Search for the cell housing the specified text and yield its [X, Y] center coordinate. 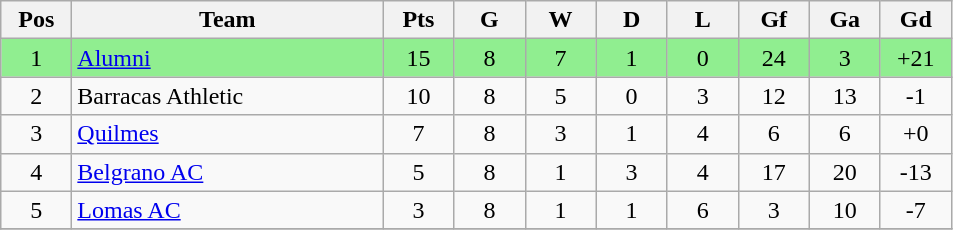
Pts [418, 20]
12 [774, 96]
Gf [774, 20]
17 [774, 172]
Pos [36, 20]
20 [844, 172]
-7 [916, 210]
Ga [844, 20]
13 [844, 96]
Belgrano AC [228, 172]
+0 [916, 134]
G [490, 20]
Gd [916, 20]
W [560, 20]
Lomas AC [228, 210]
Team [228, 20]
24 [774, 58]
-13 [916, 172]
Alumni [228, 58]
-1 [916, 96]
15 [418, 58]
Barracas Athletic [228, 96]
+21 [916, 58]
Quilmes [228, 134]
L [702, 20]
2 [36, 96]
D [632, 20]
